Output the (X, Y) coordinate of the center of the cell containing the given text.  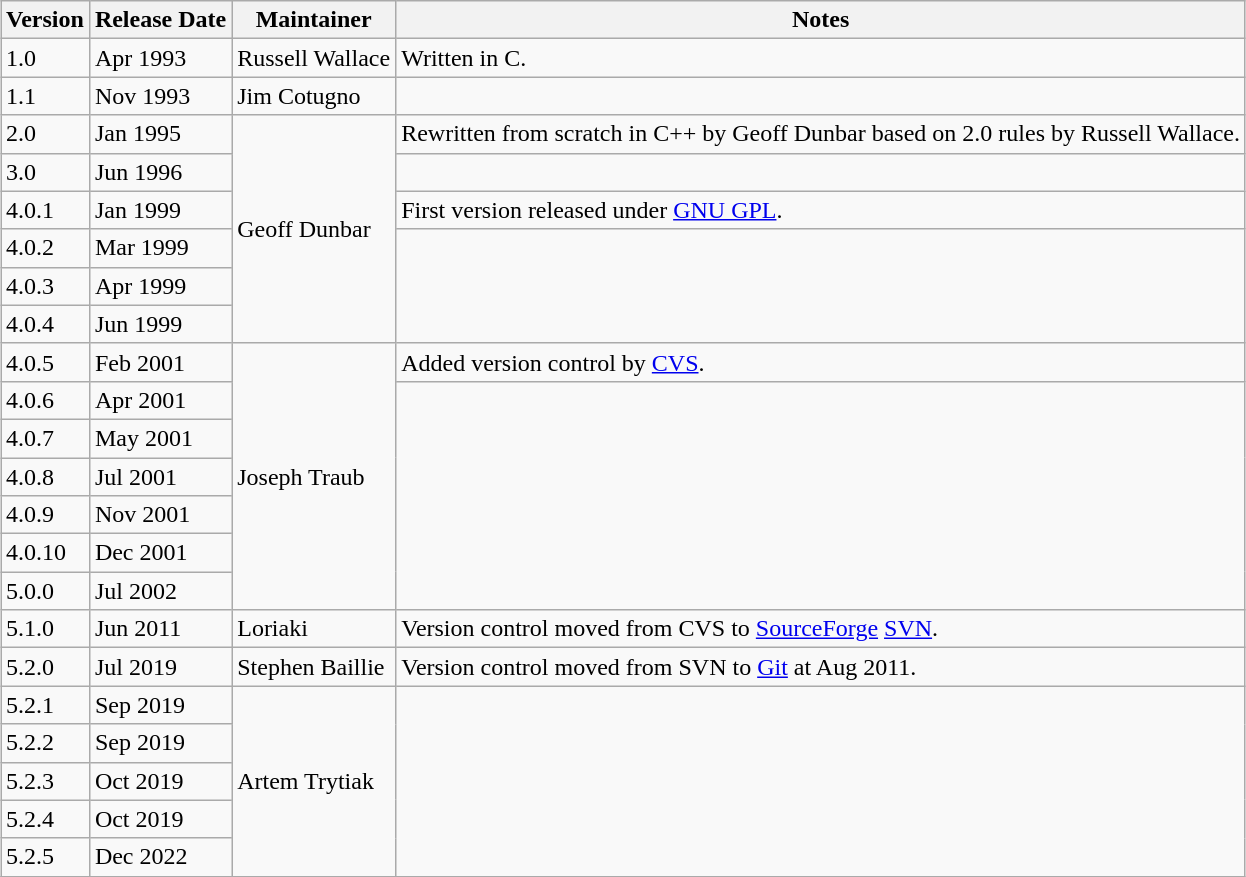
4.0.10 (44, 553)
Added version control by CVS. (821, 362)
Nov 2001 (160, 515)
May 2001 (160, 438)
4.0.4 (44, 324)
Rewritten from scratch in C++ by Geoff Dunbar based on 2.0 rules by Russell Wallace. (821, 134)
4.0.6 (44, 400)
Version (44, 20)
Jan 1999 (160, 210)
1.1 (44, 96)
Jun 1996 (160, 172)
Jun 1999 (160, 324)
Jul 2001 (160, 477)
Geoff Dunbar (314, 229)
4.0.8 (44, 477)
Joseph Traub (314, 476)
Mar 1999 (160, 248)
Apr 1999 (160, 286)
Artem Trytiak (314, 781)
Feb 2001 (160, 362)
First version released under GNU GPL. (821, 210)
Jim Cotugno (314, 96)
5.2.0 (44, 667)
Version control moved from SVN to Git at Aug 2011. (821, 667)
4.0.5 (44, 362)
Apr 1993 (160, 58)
4.0.3 (44, 286)
Nov 1993 (160, 96)
5.1.0 (44, 629)
Dec 2001 (160, 553)
5.2.1 (44, 705)
Jun 2011 (160, 629)
3.0 (44, 172)
5.0.0 (44, 591)
Jul 2019 (160, 667)
Maintainer (314, 20)
Written in C. (821, 58)
Dec 2022 (160, 857)
Version control moved from CVS to SourceForge SVN. (821, 629)
1.0 (44, 58)
Russell Wallace (314, 58)
Jan 1995 (160, 134)
4.0.9 (44, 515)
5.2.2 (44, 743)
Release Date (160, 20)
Stephen Baillie (314, 667)
Loriaki (314, 629)
5.2.4 (44, 819)
2.0 (44, 134)
5.2.5 (44, 857)
4.0.1 (44, 210)
Notes (821, 20)
4.0.7 (44, 438)
4.0.2 (44, 248)
Jul 2002 (160, 591)
Apr 2001 (160, 400)
5.2.3 (44, 781)
